Provide the [x, y] coordinate of the cell's center where the given text is located.  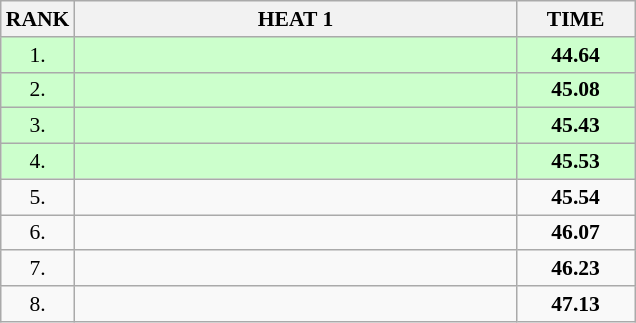
1. [38, 55]
44.64 [576, 55]
4. [38, 162]
46.07 [576, 233]
2. [38, 90]
45.08 [576, 90]
8. [38, 304]
TIME [576, 19]
45.53 [576, 162]
47.13 [576, 304]
3. [38, 126]
RANK [38, 19]
HEAT 1 [295, 19]
45.54 [576, 197]
45.43 [576, 126]
5. [38, 197]
7. [38, 269]
6. [38, 233]
46.23 [576, 269]
